Find where the given text appears and provide that cell's center as (X, Y) coordinate. 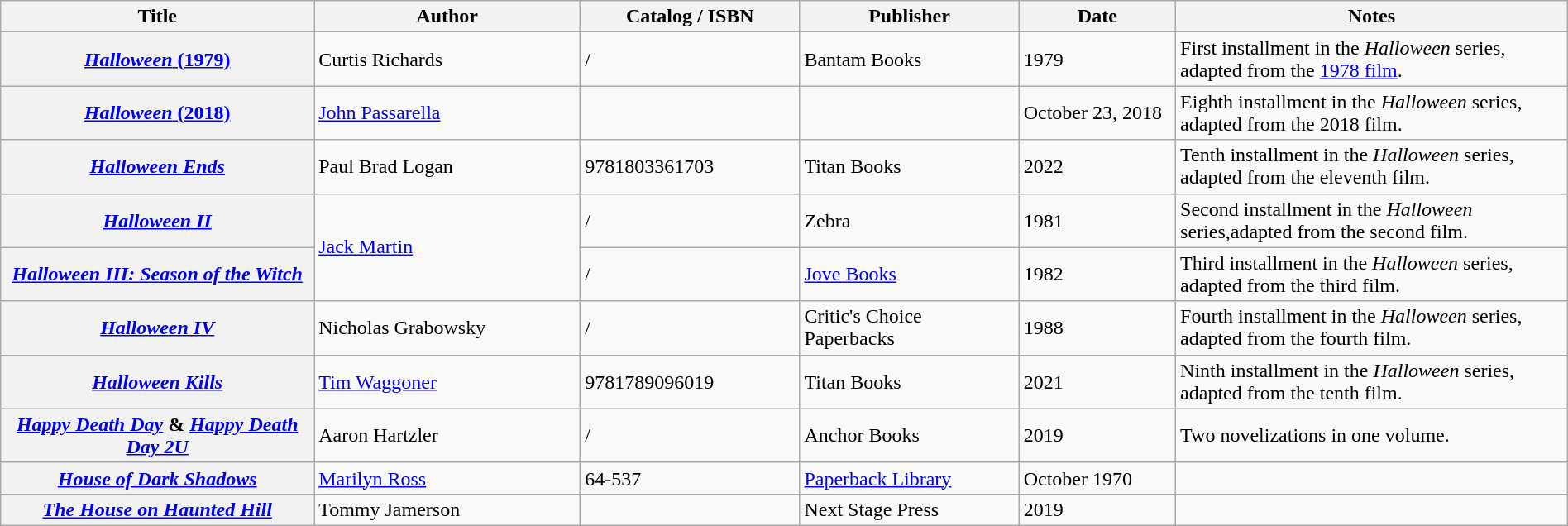
Zebra (910, 220)
2022 (1097, 167)
Halloween Kills (157, 382)
Aaron Hartzler (447, 435)
Two novelizations in one volume. (1372, 435)
Third installment in the Halloween series, adapted from the third film. (1372, 275)
Halloween (2018) (157, 112)
Happy Death Day & Happy Death Day 2U (157, 435)
Eighth installment in the Halloween series, adapted from the 2018 film. (1372, 112)
Halloween III: Season of the Witch (157, 275)
1981 (1097, 220)
Halloween IV (157, 328)
Bantam Books (910, 60)
Tim Waggoner (447, 382)
October 23, 2018 (1097, 112)
Critic's Choice Paperbacks (910, 328)
Tenth installment in the Halloween series, adapted from the eleventh film. (1372, 167)
Jove Books (910, 275)
Date (1097, 17)
1982 (1097, 275)
Catalog / ISBN (690, 17)
Paperback Library (910, 478)
Paul Brad Logan (447, 167)
Jack Martin (447, 247)
1988 (1097, 328)
Fourth installment in the Halloween series, adapted from the fourth film. (1372, 328)
9781789096019 (690, 382)
9781803361703 (690, 167)
1979 (1097, 60)
John Passarella (447, 112)
Nicholas Grabowsky (447, 328)
Halloween Ends (157, 167)
House of Dark Shadows (157, 478)
2021 (1097, 382)
Curtis Richards (447, 60)
Ninth installment in the Halloween series, adapted from the tenth film. (1372, 382)
Halloween II (157, 220)
Notes (1372, 17)
Second installment in the Halloween series,adapted from the second film. (1372, 220)
The House on Haunted Hill (157, 509)
64-537 (690, 478)
Title (157, 17)
Anchor Books (910, 435)
October 1970 (1097, 478)
Tommy Jamerson (447, 509)
Next Stage Press (910, 509)
Marilyn Ross (447, 478)
Halloween (1979) (157, 60)
Author (447, 17)
First installment in the Halloween series, adapted from the 1978 film. (1372, 60)
Publisher (910, 17)
